Capture the cell that displays the provided text and extract its (x, y) central coordinate. 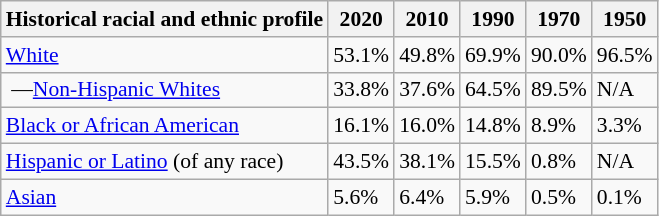
2010 (427, 19)
8.9% (559, 126)
Hispanic or Latino (of any race) (164, 162)
49.8% (427, 55)
33.8% (361, 90)
69.9% (493, 55)
16.0% (427, 126)
Historical racial and ethnic profile (164, 19)
Black or African American (164, 126)
96.5% (625, 55)
15.5% (493, 162)
5.6% (361, 197)
White (164, 55)
1950 (625, 19)
37.6% (427, 90)
43.5% (361, 162)
0.1% (625, 197)
38.1% (427, 162)
6.4% (427, 197)
0.8% (559, 162)
3.3% (625, 126)
Asian (164, 197)
—Non-Hispanic Whites (164, 90)
14.8% (493, 126)
90.0% (559, 55)
89.5% (559, 90)
5.9% (493, 197)
64.5% (493, 90)
0.5% (559, 197)
2020 (361, 19)
53.1% (361, 55)
1990 (493, 19)
1970 (559, 19)
16.1% (361, 126)
